Output the (x, y) coordinate of the center of the cell containing the given text.  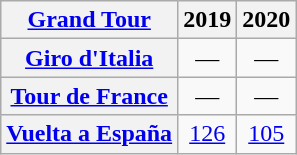
2020 (266, 20)
Grand Tour (90, 20)
Giro d'Italia (90, 58)
Vuelta a España (90, 134)
Tour de France (90, 96)
126 (208, 134)
2019 (208, 20)
105 (266, 134)
